Return the (X, Y) coordinate for the center point of the cell that contains the specified text.  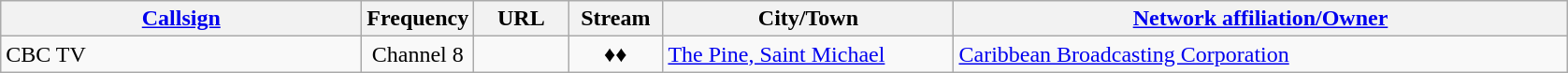
The Pine, Saint Michael (808, 54)
♦♦ (615, 54)
Stream (615, 19)
Frequency (418, 19)
Caribbean Broadcasting Corporation (1260, 54)
URL (522, 19)
Callsign (181, 19)
Network affiliation/Owner (1260, 19)
City/Town (808, 19)
CBC TV (181, 54)
Channel 8 (418, 54)
